Determine the [x, y] coordinate at the center of the cell enclosing the given text.  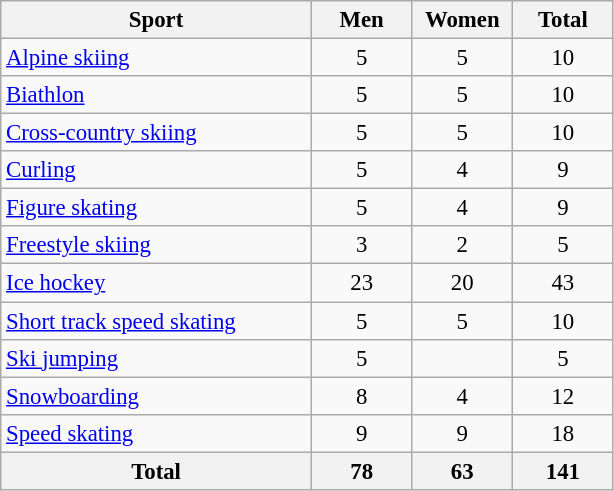
20 [462, 283]
18 [564, 433]
43 [564, 283]
Cross-country skiing [156, 133]
Curling [156, 170]
Short track speed skating [156, 321]
Sport [156, 20]
Figure skating [156, 208]
Ice hockey [156, 283]
Women [462, 20]
Speed skating [156, 433]
Freestyle skiing [156, 245]
2 [462, 245]
23 [362, 283]
78 [362, 471]
12 [564, 396]
Alpine skiing [156, 58]
Biathlon [156, 95]
8 [362, 396]
Snowboarding [156, 396]
3 [362, 245]
63 [462, 471]
Ski jumping [156, 358]
Men [362, 20]
141 [564, 471]
